Return (x, y) of the center of cell containing provided text 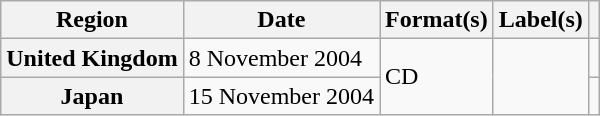
Region (92, 20)
United Kingdom (92, 58)
Date (281, 20)
Japan (92, 96)
15 November 2004 (281, 96)
Format(s) (437, 20)
CD (437, 77)
8 November 2004 (281, 58)
Label(s) (540, 20)
